Detect which cell encompasses the target text, then output its [X, Y] center coordinate. 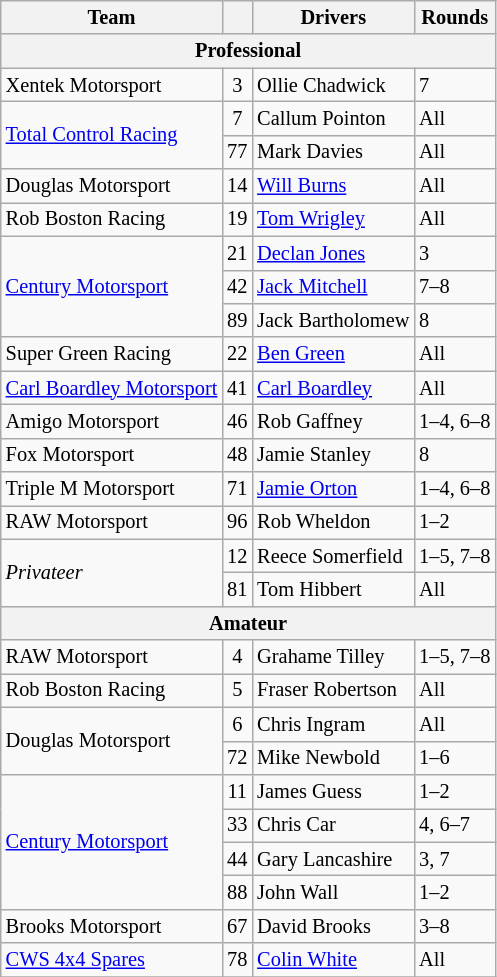
Brooks Motorsport [112, 926]
Amateur [248, 623]
Team [112, 17]
Ben Green [333, 354]
Fox Motorsport [112, 455]
Mike Newbold [333, 758]
4 [237, 657]
Rob Gaffney [333, 421]
Tom Hibbert [333, 589]
James Guess [333, 791]
33 [237, 825]
Total Control Racing [112, 134]
Privateer [112, 572]
11 [237, 791]
96 [237, 522]
5 [237, 690]
Amigo Motorsport [112, 421]
78 [237, 960]
Jamie Stanley [333, 455]
Grahame Tilley [333, 657]
Carl Boardley Motorsport [112, 388]
14 [237, 186]
CWS 4x4 Spares [112, 960]
Jack Bartholomew [333, 320]
6 [237, 724]
Rob Wheldon [333, 522]
Drivers [333, 17]
Declan Jones [333, 253]
77 [237, 152]
Rounds [454, 17]
Professional [248, 51]
67 [237, 926]
Reece Somerfield [333, 556]
John Wall [333, 892]
4, 6–7 [454, 825]
46 [237, 421]
Triple M Motorsport [112, 489]
Jack Mitchell [333, 287]
3, 7 [454, 859]
44 [237, 859]
42 [237, 287]
72 [237, 758]
41 [237, 388]
Will Burns [333, 186]
1–6 [454, 758]
7–8 [454, 287]
89 [237, 320]
Colin White [333, 960]
Carl Boardley [333, 388]
88 [237, 892]
Ollie Chadwick [333, 85]
3–8 [454, 926]
David Brooks [333, 926]
Xentek Motorsport [112, 85]
Tom Wrigley [333, 219]
Chris Car [333, 825]
Mark Davies [333, 152]
22 [237, 354]
Chris Ingram [333, 724]
Super Green Racing [112, 354]
81 [237, 589]
Callum Pointon [333, 118]
19 [237, 219]
21 [237, 253]
Gary Lancashire [333, 859]
71 [237, 489]
Jamie Orton [333, 489]
48 [237, 455]
12 [237, 556]
Fraser Robertson [333, 690]
